Identify which cell holds the provided text, then report its [x, y] central coordinate. 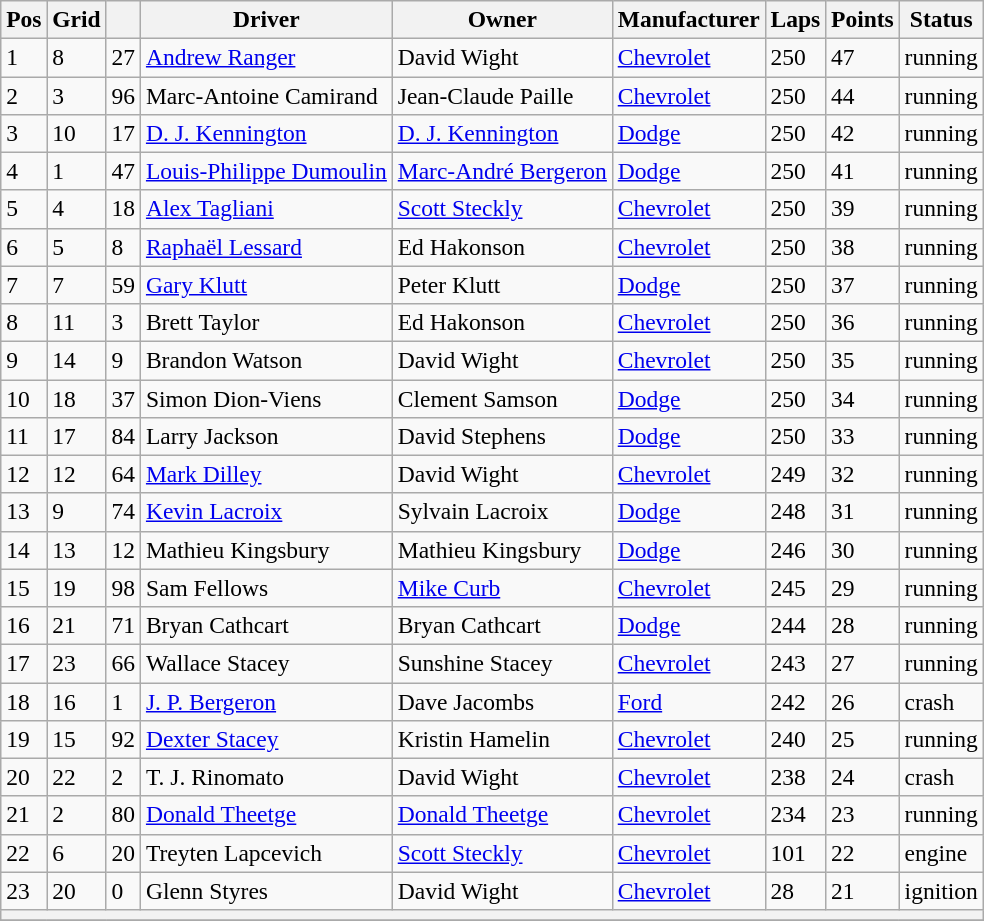
71 [123, 625]
engine [941, 853]
Grid [76, 19]
Ford [688, 701]
34 [863, 398]
Jean-Claude Paille [502, 95]
Andrew Ranger [266, 57]
Gary Klutt [266, 285]
Treyten Lapcevich [266, 853]
Driver [266, 19]
31 [863, 512]
32 [863, 474]
Pos [24, 19]
Sunshine Stacey [502, 663]
Status [941, 19]
Brandon Watson [266, 360]
Marc-André Bergeron [502, 171]
42 [863, 133]
66 [123, 663]
ignition [941, 891]
Points [863, 19]
Peter Klutt [502, 285]
Larry Jackson [266, 436]
29 [863, 588]
234 [796, 815]
44 [863, 95]
243 [796, 663]
J. P. Bergeron [266, 701]
Alex Tagliani [266, 209]
Owner [502, 19]
244 [796, 625]
238 [796, 777]
Marc-Antoine Camirand [266, 95]
101 [796, 853]
242 [796, 701]
24 [863, 777]
Raphaël Lessard [266, 247]
84 [123, 436]
Laps [796, 19]
64 [123, 474]
30 [863, 550]
Mike Curb [502, 588]
38 [863, 247]
Kevin Lacroix [266, 512]
Sylvain Lacroix [502, 512]
80 [123, 815]
Dave Jacombs [502, 701]
Glenn Styres [266, 891]
Wallace Stacey [266, 663]
59 [123, 285]
Simon Dion-Viens [266, 398]
Brett Taylor [266, 322]
98 [123, 588]
39 [863, 209]
96 [123, 95]
26 [863, 701]
248 [796, 512]
Dexter Stacey [266, 739]
245 [796, 588]
Manufacturer [688, 19]
33 [863, 436]
T. J. Rinomato [266, 777]
249 [796, 474]
Mark Dilley [266, 474]
246 [796, 550]
41 [863, 171]
25 [863, 739]
0 [123, 891]
92 [123, 739]
35 [863, 360]
Clement Samson [502, 398]
240 [796, 739]
Louis-Philippe Dumoulin [266, 171]
36 [863, 322]
Kristin Hamelin [502, 739]
Sam Fellows [266, 588]
74 [123, 512]
David Stephens [502, 436]
